Output the (X, Y) coordinate of the center of the cell containing the given text.  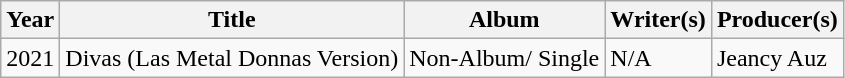
Jeancy Auz (777, 58)
Title (232, 20)
Writer(s) (658, 20)
N/A (658, 58)
Album (504, 20)
Year (30, 20)
Non-Album/ Single (504, 58)
2021 (30, 58)
Producer(s) (777, 20)
Divas (Las Metal Donnas Version) (232, 58)
